Capture the cell that displays the provided text and extract its [x, y] central coordinate. 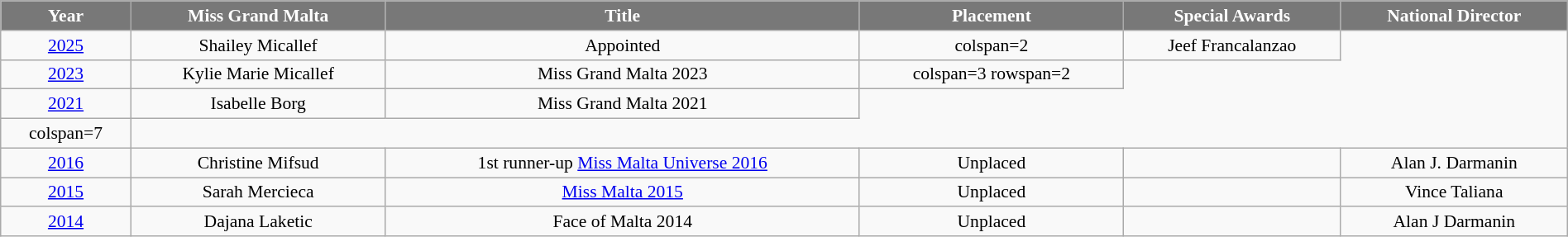
Alan J Darmanin [1454, 222]
Face of Malta 2014 [622, 222]
Isabelle Borg [258, 104]
National Director [1454, 16]
Title [622, 16]
2016 [66, 163]
colspan=7 [66, 134]
colspan=2 [991, 45]
2015 [66, 192]
Miss Grand Malta [258, 16]
colspan=3 rowspan=2 [991, 74]
2025 [66, 45]
Miss Grand Malta 2021 [622, 104]
Appointed [622, 45]
Dajana Laketic [258, 222]
Alan J. Darmanin [1454, 163]
2023 [66, 74]
Special Awards [1232, 16]
Jeef Francalanzao [1232, 45]
Year [66, 16]
2021 [66, 104]
Miss Malta 2015 [622, 192]
Vince Taliana [1454, 192]
Shailey Micallef [258, 45]
2014 [66, 222]
Placement [991, 16]
Kylie Marie Micallef [258, 74]
Sarah Mercieca [258, 192]
Miss Grand Malta 2023 [622, 74]
Christine Mifsud [258, 163]
1st runner-up Miss Malta Universe 2016 [622, 163]
